Determine the (x, y) coordinate at the center of the cell enclosing the given text.  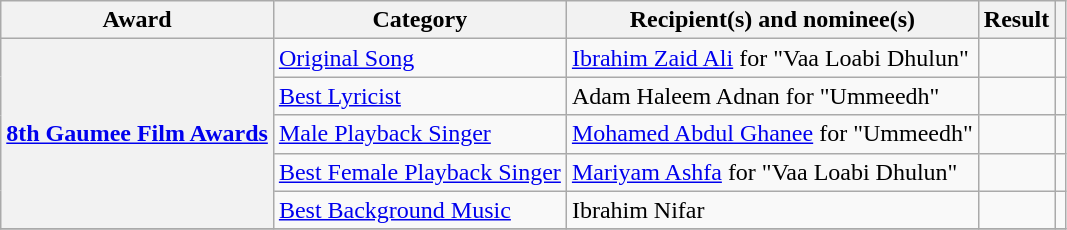
Result (1016, 20)
Ibrahim Nifar (772, 210)
Adam Haleem Adnan for "Ummeedh" (772, 96)
Best Female Playback Singer (420, 172)
Best Background Music (420, 210)
Original Song (420, 58)
Category (420, 20)
Male Playback Singer (420, 134)
Best Lyricist (420, 96)
Mariyam Ashfa for "Vaa Loabi Dhulun" (772, 172)
Ibrahim Zaid Ali for "Vaa Loabi Dhulun" (772, 58)
Award (138, 20)
Mohamed Abdul Ghanee for "Ummeedh" (772, 134)
Recipient(s) and nominee(s) (772, 20)
8th Gaumee Film Awards (138, 134)
